Scan for the cell matching the given text and deliver its (X, Y) coordinate at center. 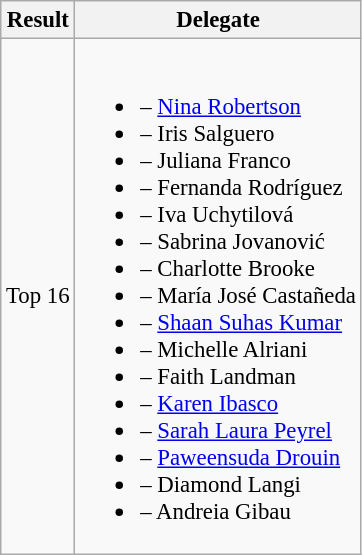
Result (38, 20)
Top 16 (38, 296)
Delegate (218, 20)
